Extract the [x, y] coordinate from the center of the cell holding the provided text.  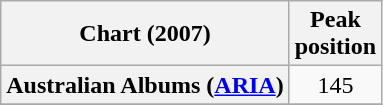
145 [335, 85]
Chart (2007) [145, 34]
Peakposition [335, 34]
Australian Albums (ARIA) [145, 85]
